Capture the cell that displays the provided text and extract its (x, y) central coordinate. 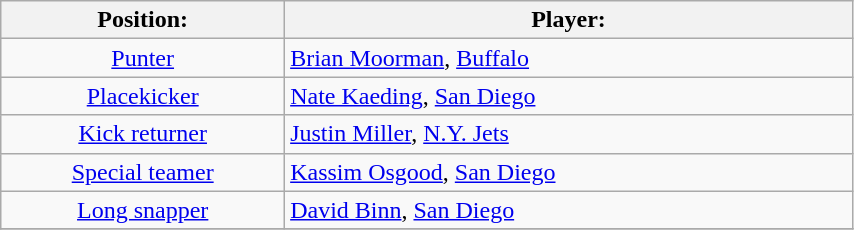
Nate Kaeding, San Diego (569, 96)
Punter (143, 58)
Brian Moorman, Buffalo (569, 58)
Long snapper (143, 210)
Kassim Osgood, San Diego (569, 172)
Kick returner (143, 134)
Justin Miller, N.Y. Jets (569, 134)
Special teamer (143, 172)
David Binn, San Diego (569, 210)
Position: (143, 20)
Player: (569, 20)
Placekicker (143, 96)
